From the cell containing the given text, extract its center point as (X, Y) coordinate. 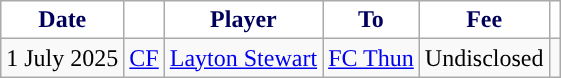
To (372, 20)
Undisclosed (484, 58)
Player (243, 20)
1 July 2025 (62, 58)
Fee (484, 20)
FC Thun (372, 58)
Date (62, 20)
CF (144, 58)
Layton Stewart (243, 58)
